From the cell containing the given text, extract its center point as (x, y) coordinate. 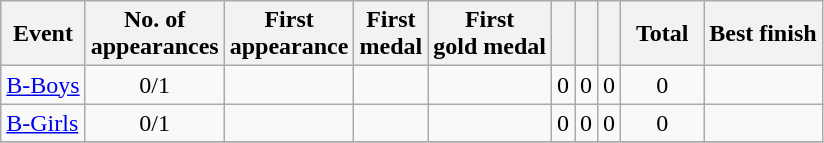
B-Girls (43, 123)
No. ofappearances (154, 34)
Best finish (763, 34)
Event (43, 34)
Firstappearance (289, 34)
Total (662, 34)
Firstgold medal (490, 34)
Firstmedal (391, 34)
B-Boys (43, 85)
